Find where the given text appears and provide that cell's center as [X, Y] coordinate. 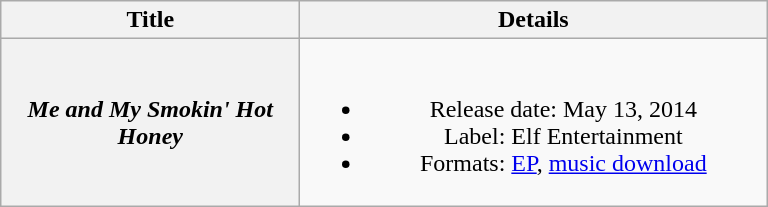
Details [534, 20]
Me and My Smokin' Hot Honey [150, 122]
Release date: May 13, 2014Label: Elf EntertainmentFormats: EP, music download [534, 122]
Title [150, 20]
